Search for the cell housing the specified text and yield its [X, Y] center coordinate. 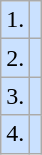
4. [16, 134]
2. [16, 58]
1. [16, 20]
3. [16, 96]
